Output the (x, y) coordinate of the center of the cell containing the given text.  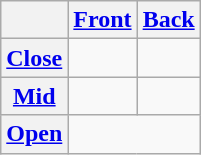
Close (34, 58)
Open (34, 134)
Back (168, 20)
Front (102, 20)
Mid (34, 96)
